Return the [X, Y] coordinate for the center point of the cell that contains the specified text.  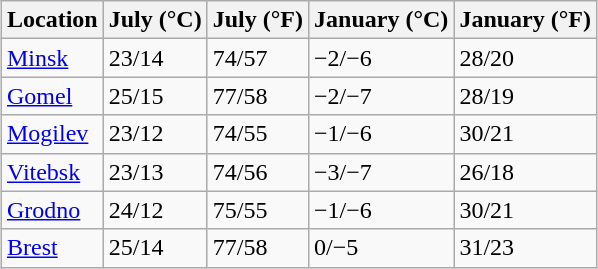
−2/−7 [382, 96]
25/15 [155, 96]
Grodno [52, 210]
74/56 [258, 172]
Vitebsk [52, 172]
23/12 [155, 134]
July (°C) [155, 20]
28/19 [526, 96]
Location [52, 20]
−2/−6 [382, 58]
July (°F) [258, 20]
25/14 [155, 248]
28/20 [526, 58]
74/55 [258, 134]
23/14 [155, 58]
74/57 [258, 58]
January (°F) [526, 20]
−3/−7 [382, 172]
0/−5 [382, 248]
Mogilev [52, 134]
23/13 [155, 172]
Gomel [52, 96]
26/18 [526, 172]
31/23 [526, 248]
Brest [52, 248]
75/55 [258, 210]
Minsk [52, 58]
January (°C) [382, 20]
24/12 [155, 210]
